Locate the cell with the specified text and output its [X, Y] center coordinate. 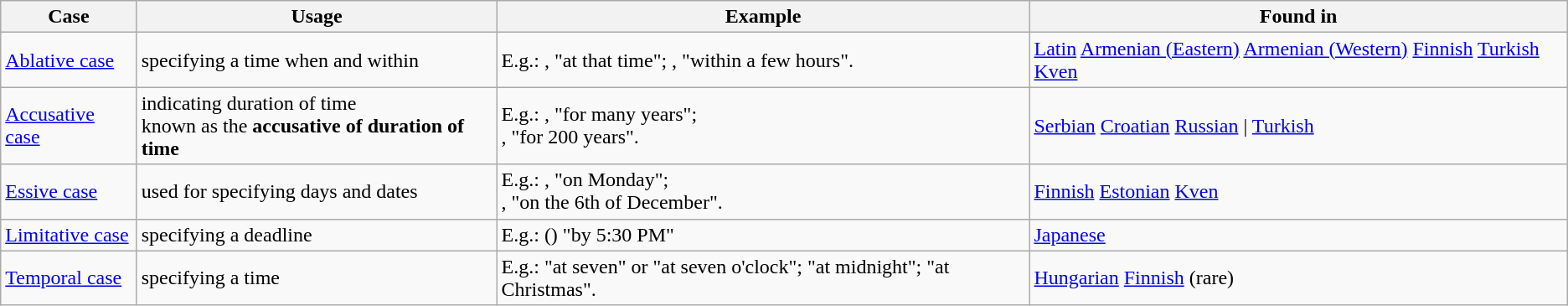
Temporal case [69, 278]
indicating duration of timeknown as the accusative of duration of time [317, 126]
Case [69, 17]
Hungarian Finnish (rare) [1298, 278]
specifying a time when and within [317, 60]
E.g.: , "for many years";, "for 200 years". [763, 126]
E.g.: "at seven" or "at seven o'clock"; "at midnight"; "at Christmas". [763, 278]
Latin Armenian (Eastern) Armenian (Western) Finnish Turkish Kven [1298, 60]
E.g.: () "by 5:30 PM" [763, 235]
Usage [317, 17]
Found in [1298, 17]
Essive case [69, 191]
specifying a deadline [317, 235]
Ablative case [69, 60]
Finnish Estonian Kven [1298, 191]
E.g.: , "at that time"; , "within a few hours". [763, 60]
specifying a time [317, 278]
used for specifying days and dates [317, 191]
Serbian Croatian Russian | Turkish [1298, 126]
Japanese [1298, 235]
Limitative case [69, 235]
Example [763, 17]
Accusative case [69, 126]
E.g.: , "on Monday";, "on the 6th of December". [763, 191]
